Provide the (x, y) coordinate of the cell's center where the given text is located.  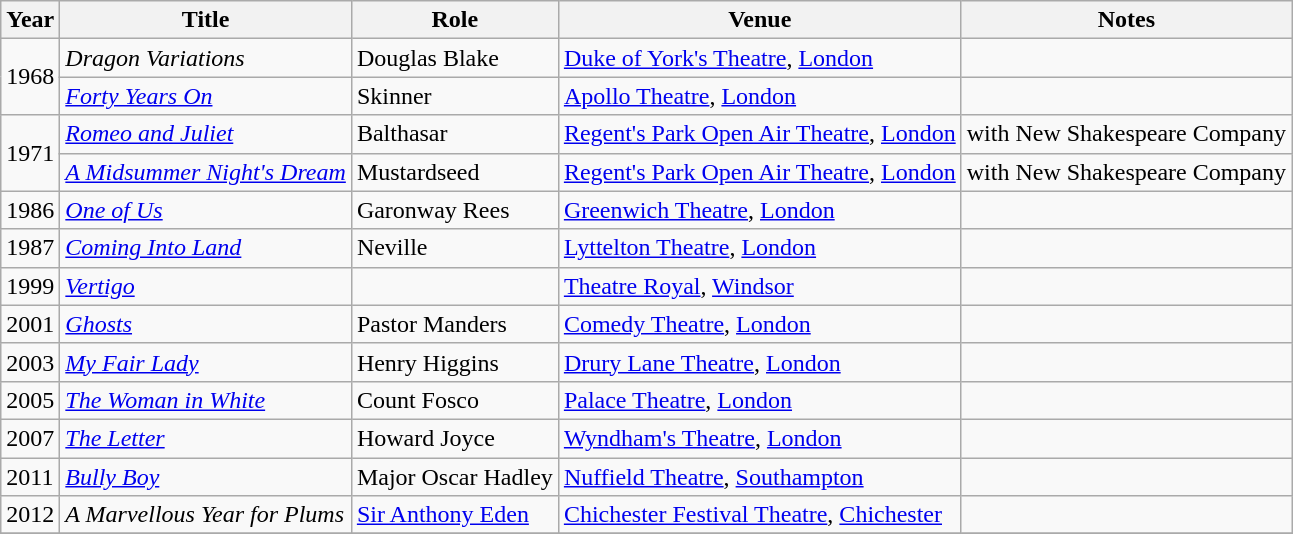
Role (454, 20)
Dragon Variations (206, 58)
Vertigo (206, 286)
Drury Lane Theatre, London (760, 362)
1987 (30, 248)
Lyttelton Theatre, London (760, 248)
2011 (30, 477)
Romeo and Juliet (206, 134)
Wyndham's Theatre, London (760, 438)
1999 (30, 286)
Howard Joyce (454, 438)
Chichester Festival Theatre, Chichester (760, 515)
2012 (30, 515)
Duke of York's Theatre, London (760, 58)
Venue (760, 20)
One of Us (206, 210)
Balthasar (454, 134)
Neville (454, 248)
2007 (30, 438)
2001 (30, 324)
Nuffield Theatre, Southampton (760, 477)
Theatre Royal, Windsor (760, 286)
Major Oscar Hadley (454, 477)
Pastor Manders (454, 324)
Year (30, 20)
Sir Anthony Eden (454, 515)
Forty Years On (206, 96)
Notes (1126, 20)
1971 (30, 153)
Comedy Theatre, London (760, 324)
Bully Boy (206, 477)
My Fair Lady (206, 362)
2005 (30, 400)
Title (206, 20)
The Letter (206, 438)
Henry Higgins (454, 362)
Greenwich Theatre, London (760, 210)
Palace Theatre, London (760, 400)
1968 (30, 77)
Skinner (454, 96)
Ghosts (206, 324)
Count Fosco (454, 400)
A Marvellous Year for Plums (206, 515)
Garonway Rees (454, 210)
Douglas Blake (454, 58)
2003 (30, 362)
1986 (30, 210)
Coming Into Land (206, 248)
Apollo Theatre, London (760, 96)
The Woman in White (206, 400)
A Midsummer Night's Dream (206, 172)
Mustardseed (454, 172)
